Return [x, y] of the center of cell containing provided text 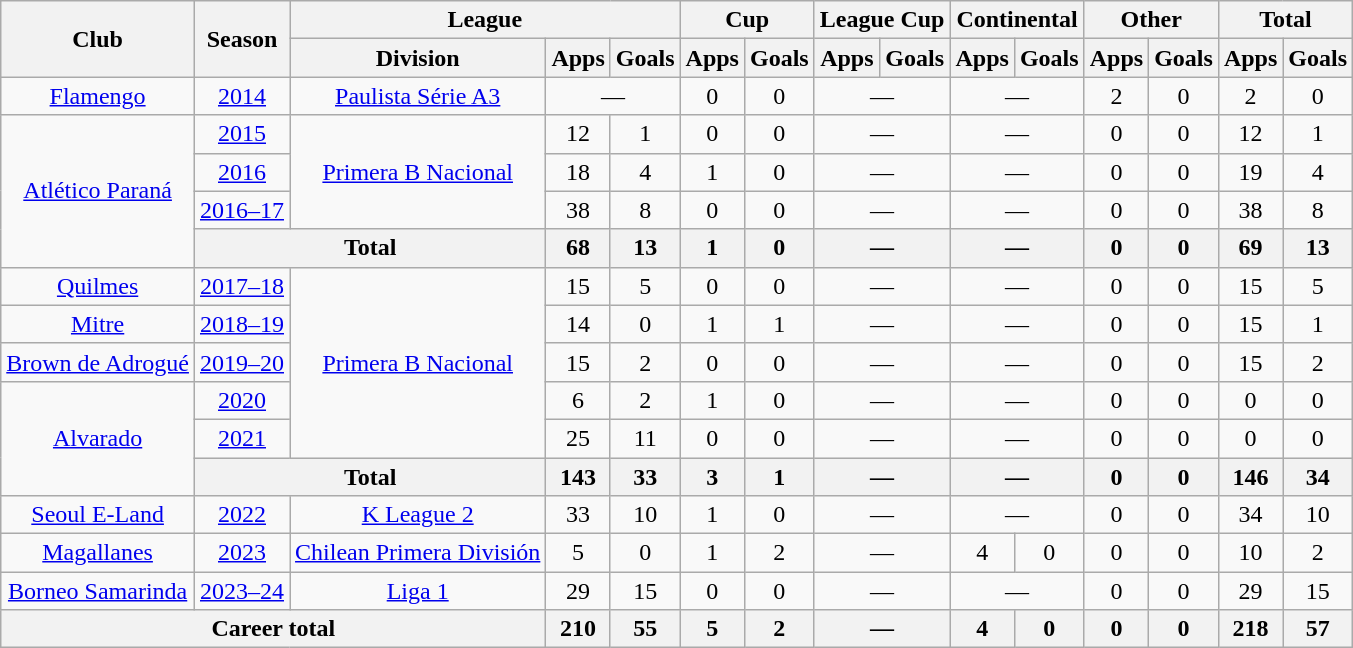
Flamengo [98, 96]
Alvarado [98, 438]
2018–19 [242, 324]
146 [1250, 477]
19 [1250, 172]
2019–20 [242, 362]
Mitre [98, 324]
14 [578, 324]
18 [578, 172]
218 [1250, 629]
55 [645, 629]
11 [645, 438]
Brown de Adrogué [98, 362]
2023–24 [242, 591]
Atlético Paraná [98, 191]
Borneo Samarinda [98, 591]
Quilmes [98, 286]
6 [578, 400]
Club [98, 39]
Season [242, 39]
League Cup [882, 20]
57 [1318, 629]
143 [578, 477]
2021 [242, 438]
2015 [242, 134]
2014 [242, 96]
Chilean Primera División [418, 553]
Career total [274, 629]
Continental [1017, 20]
2017–18 [242, 286]
Cup [747, 20]
2020 [242, 400]
68 [578, 248]
League [486, 20]
2023 [242, 553]
2016–17 [242, 210]
Paulista Série A3 [418, 96]
69 [1250, 248]
Division [418, 58]
K League 2 [418, 515]
25 [578, 438]
Liga 1 [418, 591]
2022 [242, 515]
Magallanes [98, 553]
2016 [242, 172]
210 [578, 629]
3 [712, 477]
Other [1151, 20]
Seoul E-Land [98, 515]
